Provide the [X, Y] coordinate of the cell's center where the given text is located.  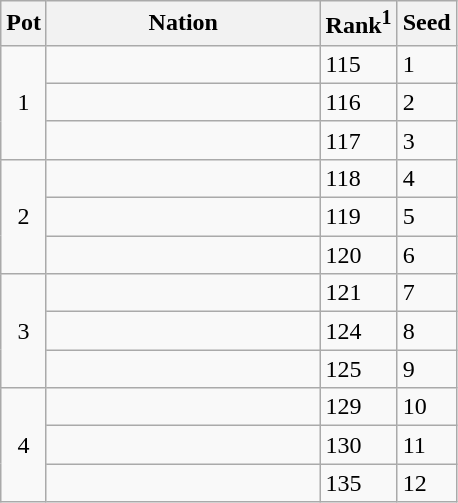
120 [358, 255]
119 [358, 217]
9 [426, 369]
124 [358, 331]
5 [426, 217]
116 [358, 102]
Rank1 [358, 24]
6 [426, 255]
121 [358, 293]
Nation [183, 24]
130 [358, 445]
115 [358, 64]
Pot [24, 24]
7 [426, 293]
125 [358, 369]
12 [426, 483]
8 [426, 331]
11 [426, 445]
117 [358, 140]
118 [358, 178]
135 [358, 483]
Seed [426, 24]
129 [358, 407]
10 [426, 407]
